Return [x, y] of the center of cell containing provided text 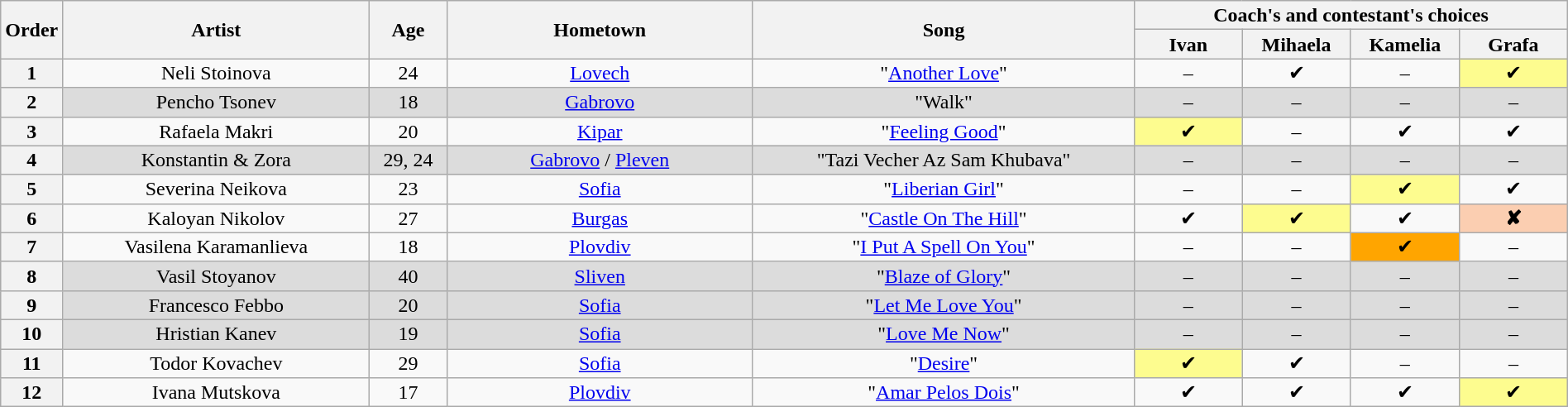
Lovech [600, 73]
Pencho Tsonev [217, 103]
"Let Me Love You" [943, 304]
"Love Me Now" [943, 334]
17 [409, 392]
"I Put A Spell On You" [943, 247]
"Walk" [943, 103]
Age [409, 30]
Rafaela Makri [217, 131]
Konstantin & Zora [217, 160]
Grafa [1513, 45]
6 [31, 218]
2 [31, 103]
"Amar Pelos Dois" [943, 392]
8 [31, 276]
Kaloyan Nikolov [217, 218]
Sliven [600, 276]
"Tazi Vecher Az Sam Khubava" [943, 160]
"Castle On The Hill" [943, 218]
"Desire" [943, 364]
"Liberian Girl" [943, 189]
4 [31, 160]
Vasil Stoyanov [217, 276]
10 [31, 334]
12 [31, 392]
Francesco Febbo [217, 304]
27 [409, 218]
23 [409, 189]
Burgas [600, 218]
Hristian Kanev [217, 334]
"Another Love" [943, 73]
3 [31, 131]
Kamelia [1404, 45]
Order [31, 30]
19 [409, 334]
29, 24 [409, 160]
Kipar [600, 131]
Gabrovo / Pleven [600, 160]
9 [31, 304]
Mihaela [1297, 45]
Ivan [1188, 45]
29 [409, 364]
Todor Kovachev [217, 364]
Hometown [600, 30]
1 [31, 73]
Severina Neikova [217, 189]
"Blaze of Glory" [943, 276]
Gabrovo [600, 103]
Vasilena Karamanlieva [217, 247]
"Feeling Good" [943, 131]
Song [943, 30]
11 [31, 364]
7 [31, 247]
✘ [1513, 218]
5 [31, 189]
40 [409, 276]
Neli Stoinova [217, 73]
Coach's and contestant's choices [1351, 15]
Artist [217, 30]
Ivana Mutskova [217, 392]
24 [409, 73]
